Provide the [X, Y] coordinate of the cell's center where the given text is located.  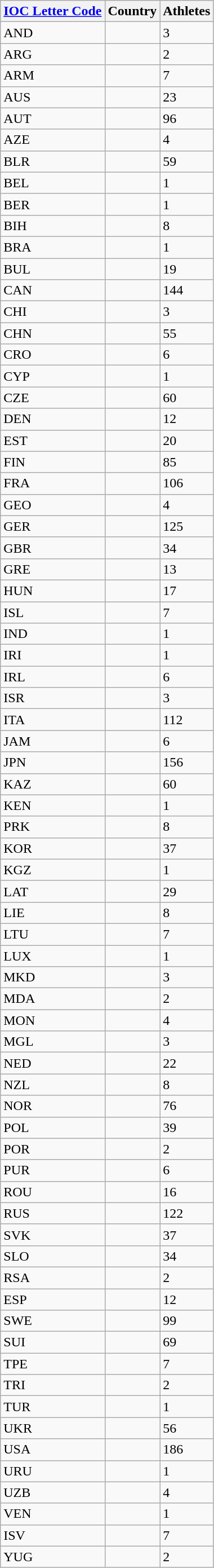
BER [53, 204]
BEL [53, 183]
19 [187, 269]
ISL [53, 612]
POR [53, 1149]
SUI [53, 1342]
22 [187, 1063]
BLR [53, 161]
BRA [53, 247]
SWE [53, 1321]
ISV [53, 1535]
23 [187, 97]
URU [53, 1471]
JPN [53, 763]
CHN [53, 333]
112 [187, 720]
CAN [53, 290]
IRL [53, 677]
29 [187, 891]
20 [187, 441]
UZB [53, 1492]
13 [187, 569]
LUX [53, 956]
USA [53, 1450]
LIE [53, 913]
69 [187, 1342]
LTU [53, 934]
JAM [53, 741]
BIH [53, 226]
85 [187, 462]
PUR [53, 1170]
39 [187, 1127]
MDA [53, 999]
CHI [53, 312]
17 [187, 591]
POL [53, 1127]
56 [187, 1428]
ITA [53, 720]
IRI [53, 655]
76 [187, 1106]
SLO [53, 1256]
MGL [53, 1042]
156 [187, 763]
122 [187, 1213]
96 [187, 118]
59 [187, 161]
ISR [53, 698]
16 [187, 1192]
FIN [53, 462]
AUS [53, 97]
LAT [53, 891]
GRE [53, 569]
Country [132, 11]
TUR [53, 1407]
KOR [53, 848]
RSA [53, 1278]
AND [53, 33]
SVK [53, 1235]
DEN [53, 419]
ARG [53, 54]
99 [187, 1321]
106 [187, 483]
ESP [53, 1299]
KAZ [53, 784]
Athletes [187, 11]
CRO [53, 355]
55 [187, 333]
TRI [53, 1385]
MON [53, 1020]
NOR [53, 1106]
144 [187, 290]
KEN [53, 805]
IOC Letter Code [53, 11]
186 [187, 1450]
RUS [53, 1213]
YUG [53, 1557]
BUL [53, 269]
AUT [53, 118]
GEO [53, 505]
125 [187, 526]
AZE [53, 140]
TPE [53, 1364]
GBR [53, 548]
VEN [53, 1514]
IND [53, 634]
NZL [53, 1085]
NED [53, 1063]
FRA [53, 483]
PRK [53, 827]
KGZ [53, 870]
ROU [53, 1192]
GER [53, 526]
UKR [53, 1428]
EST [53, 441]
CZE [53, 398]
CYP [53, 376]
HUN [53, 591]
ARM [53, 76]
MKD [53, 977]
